Extract the [x, y] coordinate from the center of the cell holding the provided text.  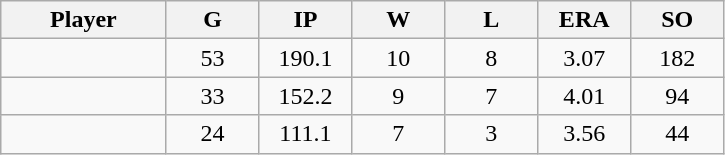
G [212, 20]
IP [306, 20]
53 [212, 58]
8 [492, 58]
3 [492, 134]
3.56 [584, 134]
3.07 [584, 58]
4.01 [584, 96]
94 [678, 96]
Player [84, 20]
W [398, 20]
SO [678, 20]
44 [678, 134]
111.1 [306, 134]
33 [212, 96]
190.1 [306, 58]
10 [398, 58]
9 [398, 96]
L [492, 20]
24 [212, 134]
182 [678, 58]
ERA [584, 20]
152.2 [306, 96]
